For the text-containing cell, return its midpoint in [x, y] coordinate format. 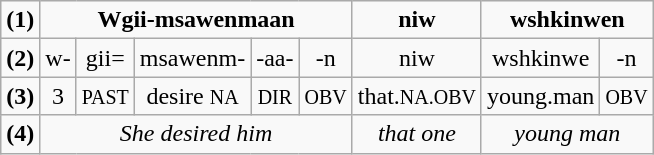
that.NA.OBV [416, 96]
young man [567, 134]
(2) [20, 58]
wshkinwe [540, 58]
DIR [275, 96]
w- [58, 58]
-aa- [275, 58]
She desired him [196, 134]
(3) [20, 96]
PAST [105, 96]
gii= [105, 58]
desire NA [192, 96]
(4) [20, 134]
msawenm- [192, 58]
(1) [20, 20]
Wgii-msawenmaan [196, 20]
3 [58, 96]
wshkinwen [567, 20]
that one [416, 134]
young.man [540, 96]
